Return (x, y) of the center of cell containing provided text 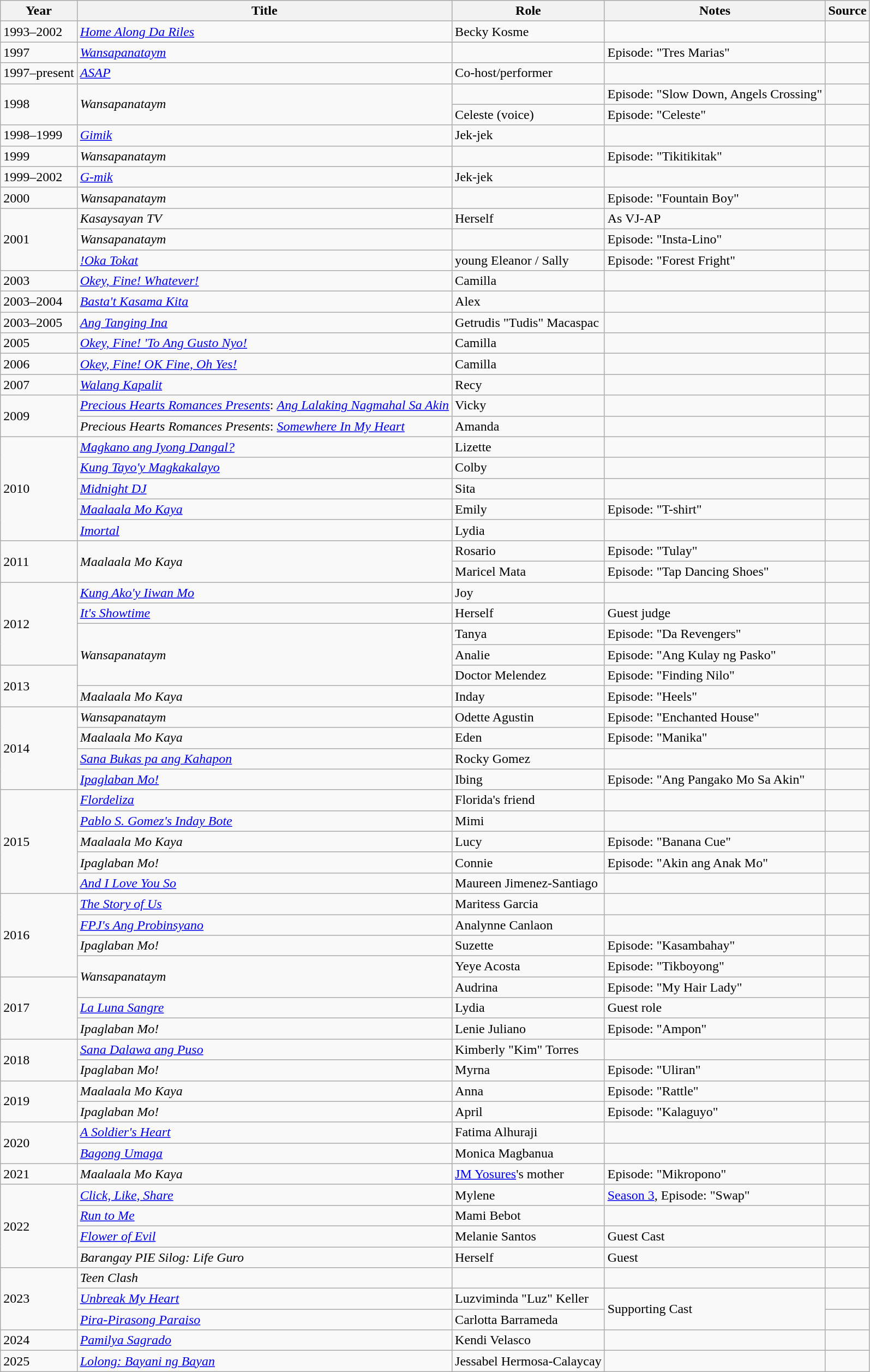
2017 (39, 1008)
1997–present (39, 73)
Title (264, 11)
Recy (529, 385)
Becky Kosme (529, 32)
Analie (529, 655)
Home Along Da Riles (264, 32)
Episode: "My Hair Lady" (715, 987)
And I Love You So (264, 883)
2022 (39, 1226)
G-mik (264, 177)
Odette Agustin (529, 717)
Notes (715, 11)
Imortal (264, 530)
Yeye Acosta (529, 967)
2025 (39, 1361)
Lolong: Bayani ng Bayan (264, 1361)
!Oka Tokat (264, 260)
Kimberly "Kim" Torres (529, 1049)
Guest judge (715, 613)
Episode: "Ampon" (715, 1029)
Co-host/performer (529, 73)
Lenie Juliano (529, 1029)
2014 (39, 748)
Episode: "Uliran" (715, 1070)
Pamilya Sagrado (264, 1340)
2003–2005 (39, 323)
Episode: "Ang Pangako Mo Sa Akin" (715, 779)
Suzette (529, 946)
2006 (39, 364)
Fatima Alhuraji (529, 1132)
Mylene (529, 1195)
Episode: "Heels" (715, 696)
April (529, 1112)
Okey, Fine! Whatever! (264, 281)
Flordeliza (264, 800)
Luzviminda "Luz" Keller (529, 1299)
Episode: "Da Revengers" (715, 634)
Run to Me (264, 1215)
2012 (39, 623)
Inday (529, 696)
Walang Kapalit (264, 385)
Episode: "Akin ang Anak Mo" (715, 862)
Season 3, Episode: "Swap" (715, 1195)
2016 (39, 935)
Supporting Cast (715, 1309)
Ibing (529, 779)
Episode: "Celeste" (715, 115)
Sita (529, 488)
Emily (529, 509)
JM Yosures's mother (529, 1174)
Click, Like, Share (264, 1195)
1999–2002 (39, 177)
Doctor Melendez (529, 676)
Mami Bebot (529, 1215)
Anna (529, 1091)
2007 (39, 385)
Episode: "Tulay" (715, 551)
Joy (529, 592)
Bagong Umaga (264, 1153)
Episode: "Kalaguyo" (715, 1112)
Ang Tanging Ina (264, 323)
Florida's friend (529, 800)
Episode: "Mikropono" (715, 1174)
Kasaysayan TV (264, 218)
young Eleanor / Sally (529, 260)
La Luna Sangre (264, 1008)
Analynne Canlaon (529, 925)
Barangay PIE Silog: Life Guro (264, 1257)
Celeste (voice) (529, 115)
Amanda (529, 426)
Magkano ang Iyong Dangal? (264, 447)
Colby (529, 468)
As VJ-AP (715, 218)
1997 (39, 52)
Year (39, 11)
Rocky Gomez (529, 759)
Sana Bukas pa ang Kahapon (264, 759)
2019 (39, 1101)
2015 (39, 842)
Connie (529, 862)
2003 (39, 281)
Episode: "Insta-Lino" (715, 239)
It's Showtime (264, 613)
Episode: "Slow Down, Angels Crossing" (715, 94)
ASAP (264, 73)
Okey, Fine! 'To Ang Gusto Nyo! (264, 343)
Lizette (529, 447)
Flower of Evil (264, 1236)
Tanya (529, 634)
Getrudis "Tudis" Macaspac (529, 323)
Role (529, 11)
2003–2004 (39, 302)
A Soldier's Heart (264, 1132)
Okey, Fine! OK Fine, Oh Yes! (264, 364)
Episode: "Tap Dancing Shoes" (715, 571)
Maureen Jimenez-Santiago (529, 883)
Maritess Garcia (529, 904)
Guest role (715, 1008)
2000 (39, 198)
Audrina (529, 987)
2020 (39, 1143)
Episode: "Tres Marias" (715, 52)
Episode: "Ang Kulay ng Pasko" (715, 655)
Episode: "Fountain Boy" (715, 198)
Mimi (529, 821)
Episode: "Forest Fright" (715, 260)
Kung Tayo'y Magkakalayo (264, 468)
Precious Hearts Romances Presents: Ang Lalaking Nagmahal Sa Akin (264, 405)
2013 (39, 686)
Midnight DJ (264, 488)
Episode: "Enchanted House" (715, 717)
2011 (39, 561)
Pablo S. Gomez's Inday Bote (264, 821)
Unbreak My Heart (264, 1299)
Episode: "Banana Cue" (715, 842)
Monica Magbanua (529, 1153)
1999 (39, 156)
Kendi Velasco (529, 1340)
Basta't Kasama Kita (264, 302)
Episode: "T-shirt" (715, 509)
Gimik (264, 135)
Rosario (529, 551)
Episode: "Tikboyong" (715, 967)
2024 (39, 1340)
Guest Cast (715, 1236)
2009 (39, 416)
2010 (39, 488)
Kung Ako'y Iiwan Mo (264, 592)
Precious Hearts Romances Presents: Somewhere In My Heart (264, 426)
FPJ's Ang Probinsyano (264, 925)
Vicky (529, 405)
Lucy (529, 842)
Episode: "Manika" (715, 738)
Carlotta Barrameda (529, 1320)
Pira-Pirasong Paraiso (264, 1320)
Episode: "Finding Nilo" (715, 676)
Episode: "Tikitikitak" (715, 156)
The Story of Us (264, 904)
2005 (39, 343)
2018 (39, 1060)
1998 (39, 104)
Myrna (529, 1070)
Teen Clash (264, 1278)
Alex (529, 302)
2023 (39, 1299)
Maricel Mata (529, 571)
2021 (39, 1174)
Sana Dalawa ang Puso (264, 1049)
Eden (529, 738)
2001 (39, 239)
1993–2002 (39, 32)
Episode: "Rattle" (715, 1091)
Guest (715, 1257)
1998–1999 (39, 135)
Episode: "Kasambahay" (715, 946)
Source (848, 11)
Jessabel Hermosa-Calaycay (529, 1361)
Melanie Santos (529, 1236)
